Identify which cell holds the provided text, then report its (x, y) central coordinate. 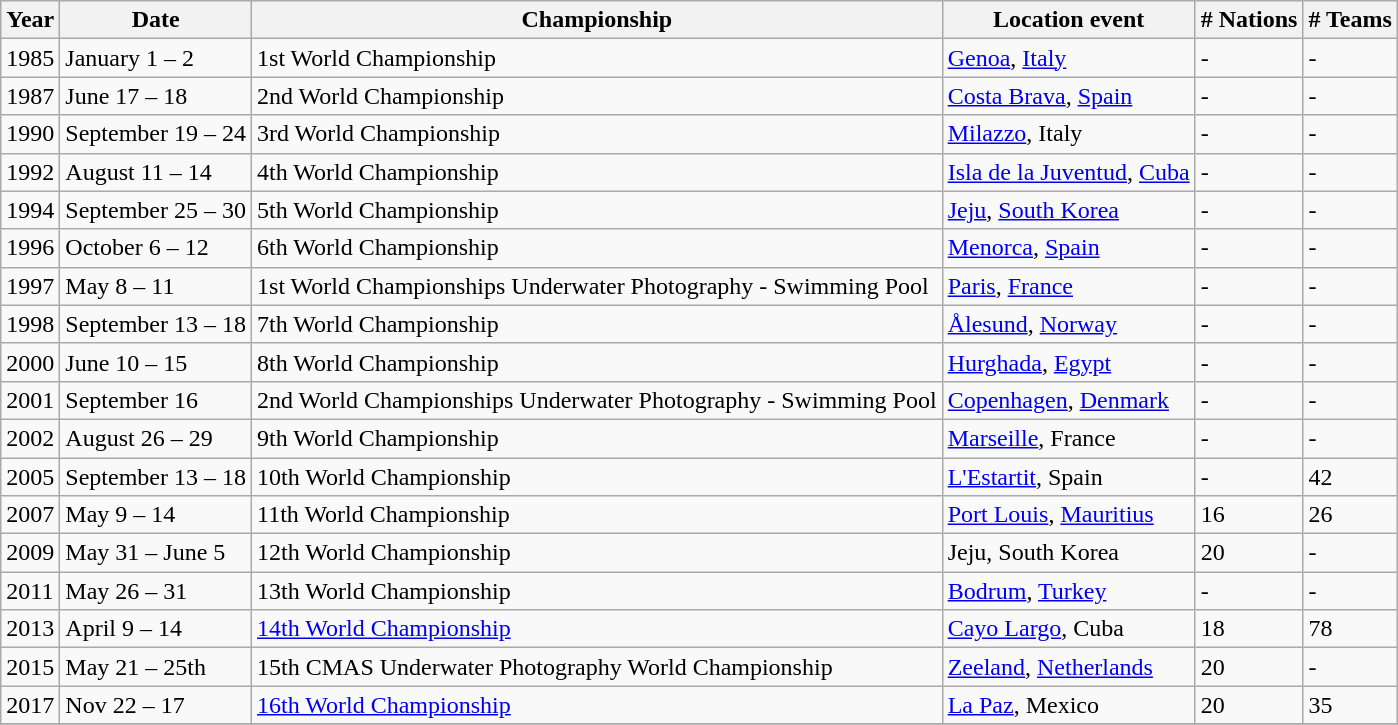
1997 (30, 286)
14th World Championship (598, 629)
1st World Championships Underwater Photography - Swimming Pool (598, 286)
Genoa, Italy (1068, 58)
2001 (30, 400)
May 31 – June 5 (156, 553)
August 26 – 29 (156, 438)
October 6 – 12 (156, 248)
15th CMAS Underwater Photography World Championship (598, 667)
13th World Championship (598, 591)
Ålesund, Norway (1068, 324)
1996 (30, 248)
3rd World Championship (598, 134)
April 9 – 14 (156, 629)
September 16 (156, 400)
26 (1350, 515)
Port Louis, Mauritius (1068, 515)
Bodrum, Turkey (1068, 591)
Date (156, 20)
5th World Championship (598, 210)
June 17 – 18 (156, 96)
1st World Championship (598, 58)
2007 (30, 515)
Cayo Largo, Cuba (1068, 629)
2009 (30, 553)
August 11 – 14 (156, 172)
2nd World Championship (598, 96)
35 (1350, 705)
Isla de la Juventud, Cuba (1068, 172)
Year (30, 20)
2nd World Championships Underwater Photography - Swimming Pool (598, 400)
June 10 – 15 (156, 362)
1992 (30, 172)
1990 (30, 134)
2000 (30, 362)
2017 (30, 705)
1987 (30, 96)
Championship (598, 20)
Location event (1068, 20)
2002 (30, 438)
2011 (30, 591)
7th World Championship (598, 324)
January 1 – 2 (156, 58)
2013 (30, 629)
8th World Championship (598, 362)
May 26 – 31 (156, 591)
# Teams (1350, 20)
78 (1350, 629)
Paris, France (1068, 286)
May 21 – 25th (156, 667)
1994 (30, 210)
2015 (30, 667)
12th World Championship (598, 553)
2005 (30, 477)
1998 (30, 324)
September 25 – 30 (156, 210)
Zeeland, Netherlands (1068, 667)
Menorca, Spain (1068, 248)
Hurghada, Egypt (1068, 362)
42 (1350, 477)
18 (1249, 629)
4th World Championship (598, 172)
6th World Championship (598, 248)
Copenhagen, Denmark (1068, 400)
L'Estartit, Spain (1068, 477)
1985 (30, 58)
September 19 – 24 (156, 134)
10th World Championship (598, 477)
Milazzo, Italy (1068, 134)
La Paz, Mexico (1068, 705)
16 (1249, 515)
# Nations (1249, 20)
11th World Championship (598, 515)
Costa Brava, Spain (1068, 96)
May 9 – 14 (156, 515)
Marseille, France (1068, 438)
Nov 22 – 17 (156, 705)
May 8 – 11 (156, 286)
16th World Championship (598, 705)
9th World Championship (598, 438)
